Provide the (X, Y) coordinate of the cell's center where the given text is located.  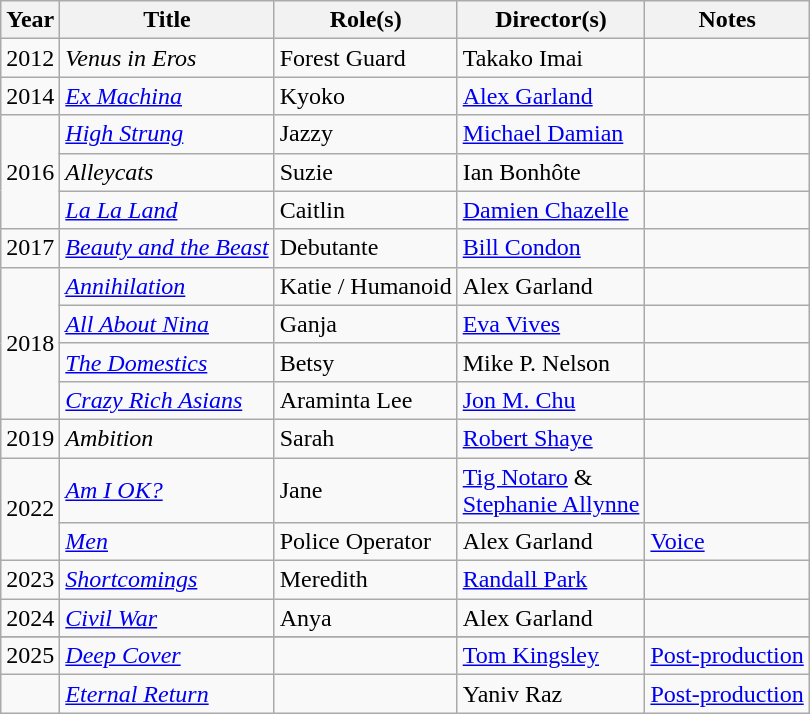
Eternal Return (167, 694)
Forest Guard (366, 58)
Title (167, 20)
Robert Shaye (551, 438)
2018 (30, 343)
Shortcomings (167, 580)
Deep Cover (167, 656)
Randall Park (551, 580)
Annihilation (167, 286)
Araminta Lee (366, 400)
Ian Bonhôte (551, 172)
Katie / Humanoid (366, 286)
2024 (30, 618)
Crazy Rich Asians (167, 400)
Damien Chazelle (551, 210)
All About Nina (167, 324)
Anya (366, 618)
Jazzy (366, 134)
Sarah (366, 438)
Bill Condon (551, 248)
2019 (30, 438)
Notes (727, 20)
2014 (30, 96)
Kyoko (366, 96)
Meredith (366, 580)
Betsy (366, 362)
Takako Imai (551, 58)
Jane (366, 490)
Year (30, 20)
Michael Damian (551, 134)
Tom Kingsley (551, 656)
High Strung (167, 134)
Ambition (167, 438)
Eva Vives (551, 324)
Ganja (366, 324)
2016 (30, 172)
2023 (30, 580)
The Domestics (167, 362)
Role(s) (366, 20)
Police Operator (366, 542)
Ex Machina (167, 96)
Debutante (366, 248)
2022 (30, 510)
Yaniv Raz (551, 694)
Tig Notaro &Stephanie Allynne (551, 490)
Mike P. Nelson (551, 362)
Am I OK? (167, 490)
Suzie (366, 172)
Alleycats (167, 172)
Beauty and the Beast (167, 248)
La La Land (167, 210)
2017 (30, 248)
2012 (30, 58)
Jon M. Chu (551, 400)
Voice (727, 542)
Venus in Eros (167, 58)
Director(s) (551, 20)
Civil War (167, 618)
Men (167, 542)
2025 (30, 656)
Caitlin (366, 210)
